From the cell containing the given text, extract its center point as [X, Y] coordinate. 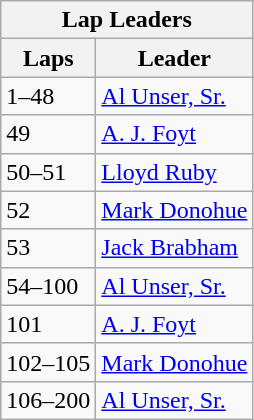
52 [48, 210]
101 [48, 324]
50–51 [48, 172]
Laps [48, 58]
Jack Brabham [174, 248]
102–105 [48, 362]
54–100 [48, 286]
53 [48, 248]
106–200 [48, 400]
Lap Leaders [127, 20]
49 [48, 134]
1–48 [48, 96]
Leader [174, 58]
Lloyd Ruby [174, 172]
